Find where the given text appears and provide that cell's center as (X, Y) coordinate. 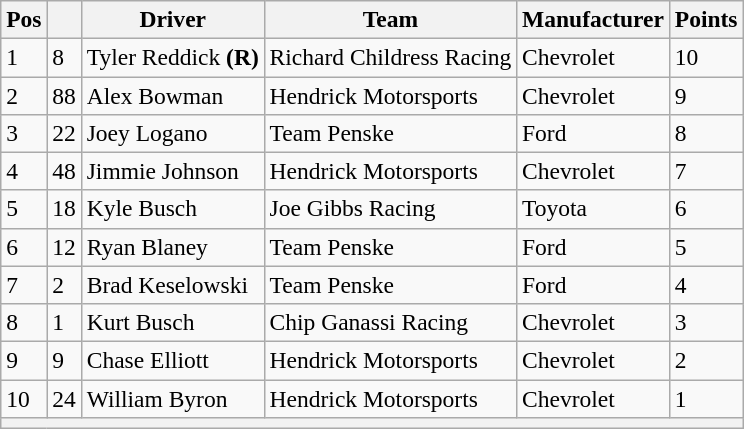
Chip Ganassi Racing (390, 322)
24 (64, 398)
18 (64, 209)
Alex Bowman (172, 95)
Joe Gibbs Racing (390, 209)
Driver (172, 19)
Kyle Busch (172, 209)
Ryan Blaney (172, 247)
Pos (24, 19)
Richard Childress Racing (390, 57)
22 (64, 133)
12 (64, 247)
Kurt Busch (172, 322)
Tyler Reddick (R) (172, 57)
Brad Keselowski (172, 285)
Manufacturer (594, 19)
Chase Elliott (172, 360)
Toyota (594, 209)
Jimmie Johnson (172, 171)
88 (64, 95)
48 (64, 171)
William Byron (172, 398)
Points (706, 19)
Team (390, 19)
Joey Logano (172, 133)
